Detect which cell encompasses the target text, then output its (x, y) center coordinate. 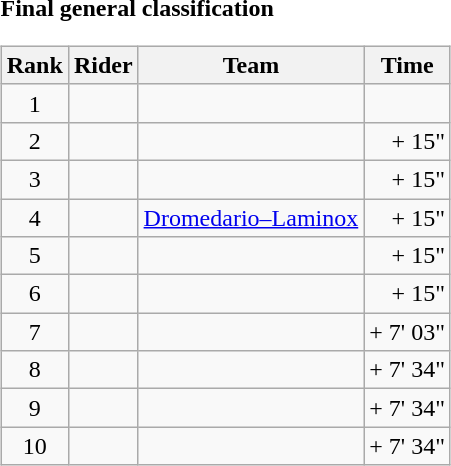
8 (34, 370)
Dromedario–Laminox (251, 217)
7 (34, 332)
10 (34, 446)
Team (251, 65)
2 (34, 141)
3 (34, 179)
Rank (34, 65)
Time (408, 65)
9 (34, 408)
1 (34, 103)
Rider (103, 65)
+ 7' 03" (408, 332)
6 (34, 294)
5 (34, 256)
4 (34, 217)
